Pinpoint the cell where the given text exists, returning its (x, y) midpoint coordinate. 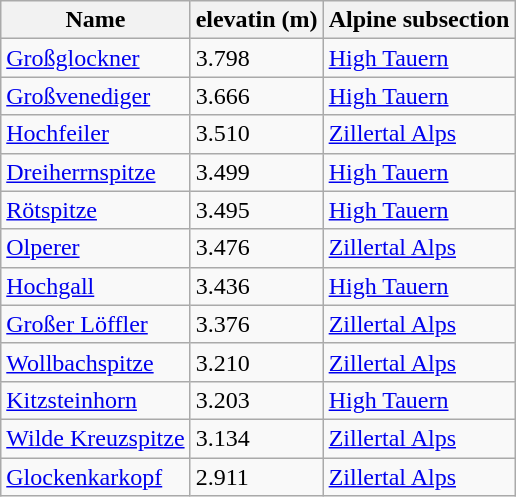
Großglockner (96, 58)
3.666 (256, 96)
3.798 (256, 58)
Großer Löffler (96, 324)
3.476 (256, 248)
Hochfeiler (96, 134)
Dreiherrnspitze (96, 172)
Glockenkarkopf (96, 477)
3.210 (256, 362)
Olperer (96, 248)
3.499 (256, 172)
Name (96, 20)
3.495 (256, 210)
Rötspitze (96, 210)
3.510 (256, 134)
Hochgall (96, 286)
elevatin (m) (256, 20)
Kitzsteinhorn (96, 400)
3.134 (256, 438)
Wilde Kreuzspitze (96, 438)
3.203 (256, 400)
3.436 (256, 286)
Großvenediger (96, 96)
Wollbachspitze (96, 362)
2.911 (256, 477)
3.376 (256, 324)
Alpine subsection (419, 20)
